Locate the cell with the specified text and output its [X, Y] center coordinate. 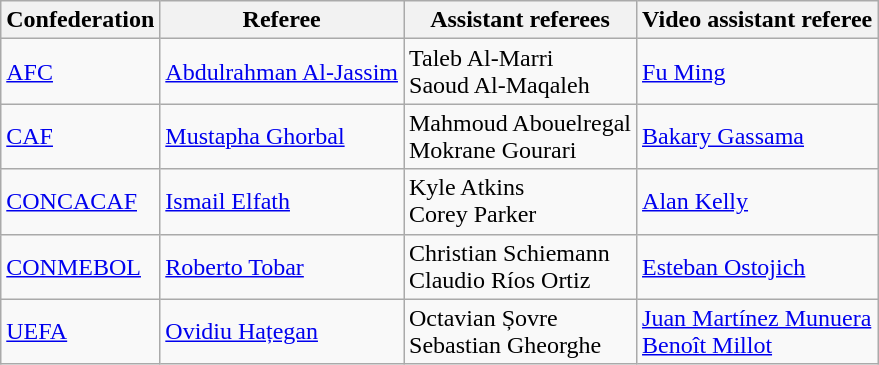
Kyle Atkins Corey Parker [520, 202]
Alan Kelly [758, 202]
Assistant referees [520, 20]
Octavian Șovre Sebastian Gheorghe [520, 332]
CONMEBOL [80, 266]
AFC [80, 72]
Roberto Tobar [282, 266]
Mustapha Ghorbal [282, 136]
Bakary Gassama [758, 136]
Ismail Elfath [282, 202]
Confederation [80, 20]
UEFA [80, 332]
Fu Ming [758, 72]
Taleb Al-Marri Saoud Al-Maqaleh [520, 72]
Juan Martínez Munuera Benoît Millot [758, 332]
Ovidiu Hațegan [282, 332]
Referee [282, 20]
Christian Schiemann Claudio Ríos Ortiz [520, 266]
Esteban Ostojich [758, 266]
CONCACAF [80, 202]
Abdulrahman Al-Jassim [282, 72]
Mahmoud Abouelregal Mokrane Gourari [520, 136]
Video assistant referee [758, 20]
CAF [80, 136]
